Output the (x, y) coordinate of the center of the cell containing the given text.  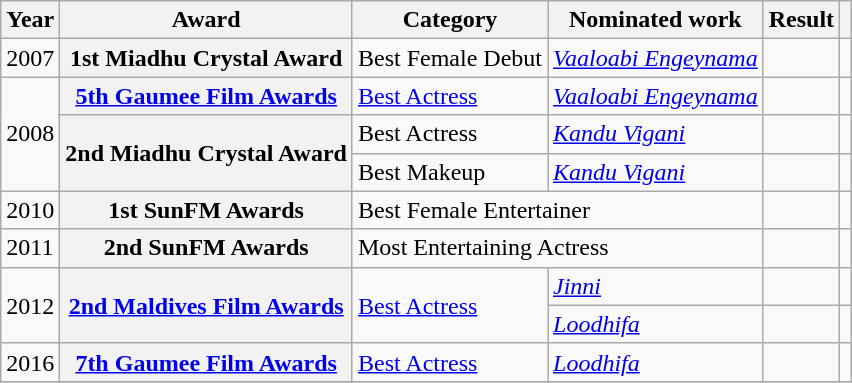
Year (30, 20)
2011 (30, 248)
Jinni (656, 286)
2016 (30, 362)
Category (450, 20)
2nd Maldives Film Awards (206, 305)
2nd Miadhu Crystal Award (206, 153)
Best Female Entertainer (558, 210)
Award (206, 20)
1st SunFM Awards (206, 210)
2012 (30, 305)
2nd SunFM Awards (206, 248)
2008 (30, 134)
7th Gaumee Film Awards (206, 362)
Best Makeup (450, 172)
5th Gaumee Film Awards (206, 96)
Nominated work (656, 20)
Best Female Debut (450, 58)
Result (801, 20)
2010 (30, 210)
Most Entertaining Actress (558, 248)
1st Miadhu Crystal Award (206, 58)
2007 (30, 58)
